For the text-containing cell, return its midpoint in (x, y) coordinate format. 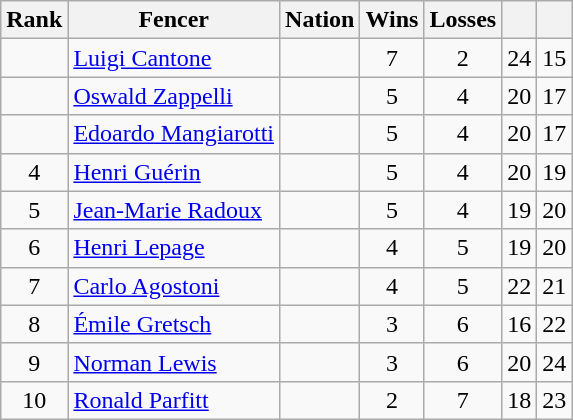
Rank (34, 20)
15 (554, 58)
Fencer (174, 20)
Jean-Marie Radoux (174, 210)
18 (520, 400)
8 (34, 324)
Carlo Agostoni (174, 286)
Henri Guérin (174, 172)
Oswald Zappelli (174, 96)
Henri Lepage (174, 248)
23 (554, 400)
21 (554, 286)
16 (520, 324)
Norman Lewis (174, 362)
10 (34, 400)
Luigi Cantone (174, 58)
9 (34, 362)
Nation (320, 20)
Émile Gretsch (174, 324)
Edoardo Mangiarotti (174, 134)
Wins (392, 20)
Ronald Parfitt (174, 400)
Losses (463, 20)
